Pinpoint the cell where the given text exists, returning its (x, y) midpoint coordinate. 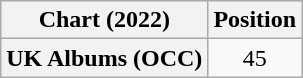
Position (255, 20)
Chart (2022) (104, 20)
UK Albums (OCC) (104, 58)
45 (255, 58)
